Locate the cell with the specified text and output its [x, y] center coordinate. 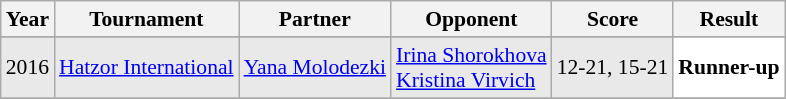
Runner-up [728, 68]
Irina Shorokhova Kristina Virvich [472, 68]
Result [728, 19]
Tournament [146, 19]
Partner [315, 19]
Opponent [472, 19]
12-21, 15-21 [613, 68]
Hatzor International [146, 68]
Score [613, 19]
Yana Molodezki [315, 68]
Year [28, 19]
2016 [28, 68]
